Output the (X, Y) coordinate of the center of the cell containing the given text.  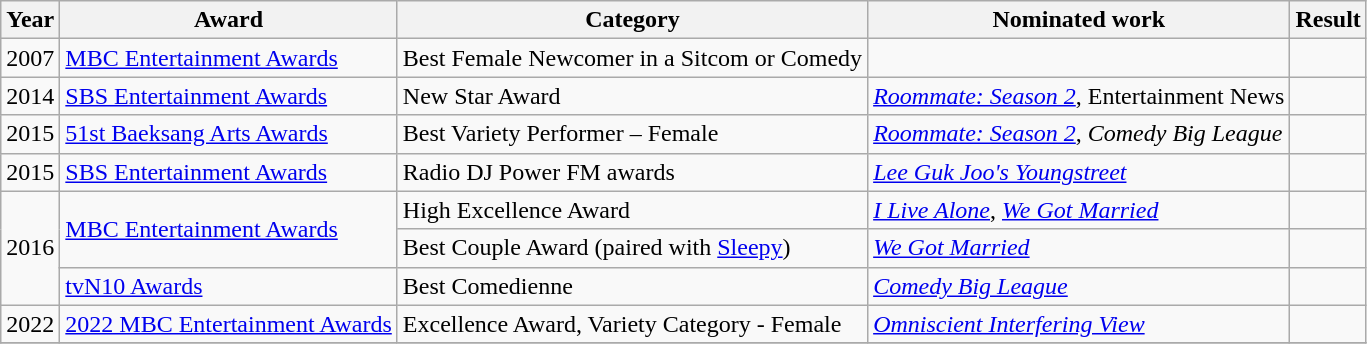
Best Comedienne (632, 286)
tvN10 Awards (229, 286)
Best Variety Performer – Female (632, 134)
Best Female Newcomer in a Sitcom or Comedy (632, 58)
2016 (30, 248)
I Live Alone, We Got Married (1079, 210)
Roommate: Season 2, Comedy Big League (1079, 134)
Omniscient Interfering View (1079, 324)
2022 MBC Entertainment Awards (229, 324)
Roommate: Season 2, Entertainment News (1079, 96)
High Excellence Award (632, 210)
Year (30, 20)
Comedy Big League (1079, 286)
2007 (30, 58)
New Star Award (632, 96)
Nominated work (1079, 20)
Award (229, 20)
Excellence Award, Variety Category - Female (632, 324)
2014 (30, 96)
Category (632, 20)
Best Couple Award (paired with Sleepy) (632, 248)
2022 (30, 324)
Radio DJ Power FM awards (632, 172)
Result (1328, 20)
We Got Married (1079, 248)
51st Baeksang Arts Awards (229, 134)
Lee Guk Joo's Youngstreet (1079, 172)
